Capture the cell that displays the provided text and extract its (X, Y) central coordinate. 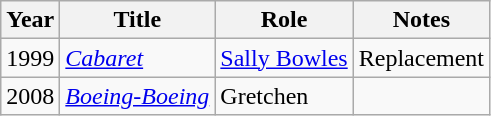
Notes (421, 20)
Sally Bowles (284, 58)
Title (138, 20)
2008 (30, 96)
Cabaret (138, 58)
Role (284, 20)
Gretchen (284, 96)
Replacement (421, 58)
Boeing-Boeing (138, 96)
1999 (30, 58)
Year (30, 20)
